For the text-containing cell, return its midpoint in [X, Y] coordinate format. 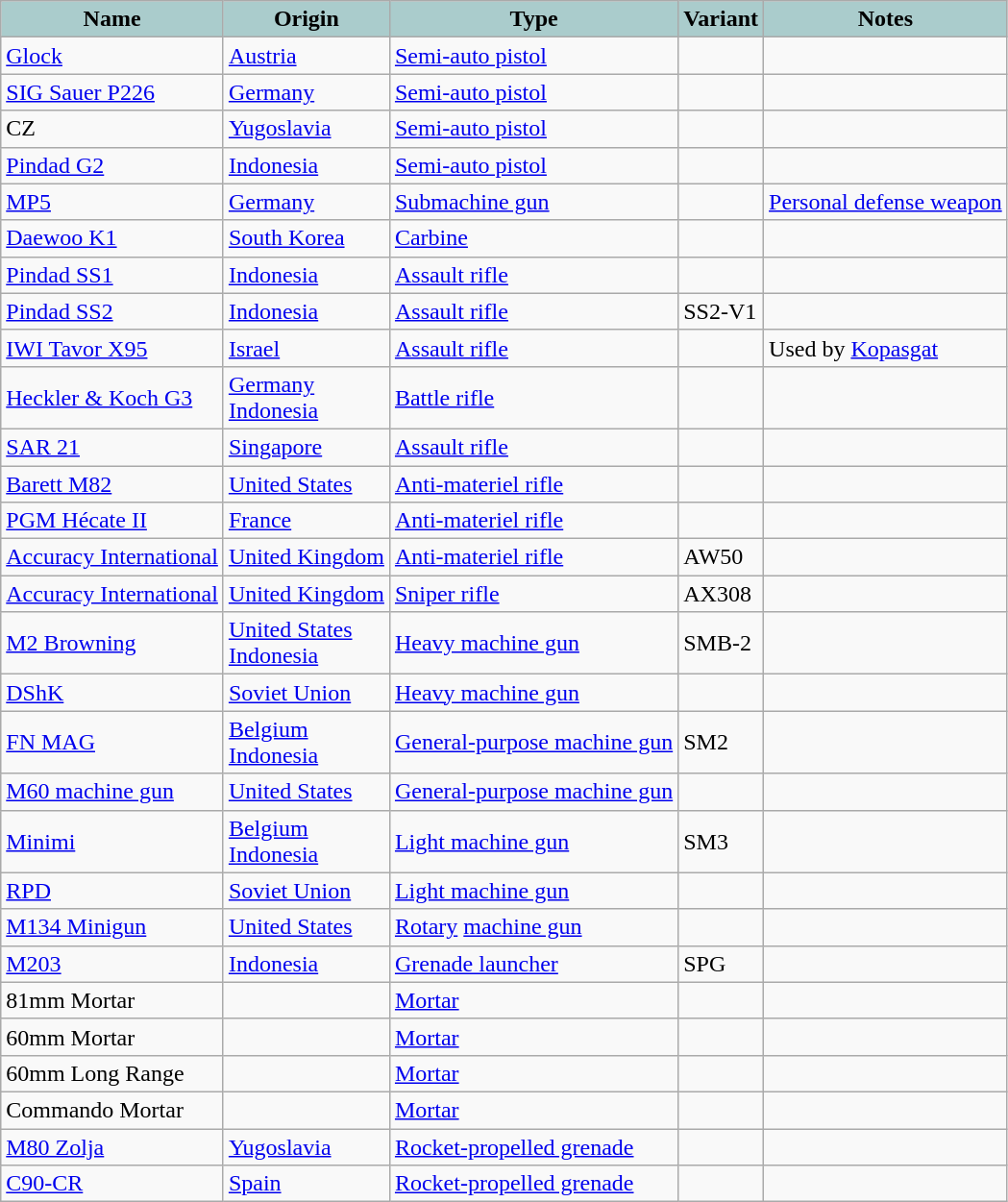
RPD [112, 891]
M80 Zolja [112, 1146]
81mm Mortar [112, 1000]
Sniper rifle [533, 594]
Commando Mortar [112, 1110]
Glock [112, 56]
SS2-V1 [721, 311]
FN MAG [112, 742]
M2 Browning [112, 644]
Pindad SS2 [112, 311]
Variant [721, 19]
M134 Minigun [112, 927]
IWI Tavor X95 [112, 348]
SIG Sauer P226 [112, 92]
DShK [112, 693]
Used by Kopasgat [886, 348]
Battle rifle [533, 398]
M203 [112, 964]
Notes [886, 19]
SMB-2 [721, 644]
60mm Mortar [112, 1037]
Personal defense weapon [886, 202]
SM2 [721, 742]
United StatesIndonesia [306, 644]
Pindad SS1 [112, 275]
Austria [306, 56]
AW50 [721, 557]
Submachine gun [533, 202]
C90-CR [112, 1184]
AX308 [721, 594]
France [306, 521]
Carbine [533, 238]
Spain [306, 1184]
SAR 21 [112, 447]
Rotary machine gun [533, 927]
Heckler & Koch G3 [112, 398]
Origin [306, 19]
MP5 [112, 202]
CZ [112, 129]
SM3 [721, 842]
GermanyIndonesia [306, 398]
Barett M82 [112, 483]
Minimi [112, 842]
Type [533, 19]
South Korea [306, 238]
Name [112, 19]
M60 machine gun [112, 792]
Pindad G2 [112, 165]
SPG [721, 964]
60mm Long Range [112, 1073]
Daewoo K1 [112, 238]
Singapore [306, 447]
Grenade launcher [533, 964]
Israel [306, 348]
PGM Hécate II [112, 521]
